Provide the [x, y] coordinate of the cell's center where the given text is located.  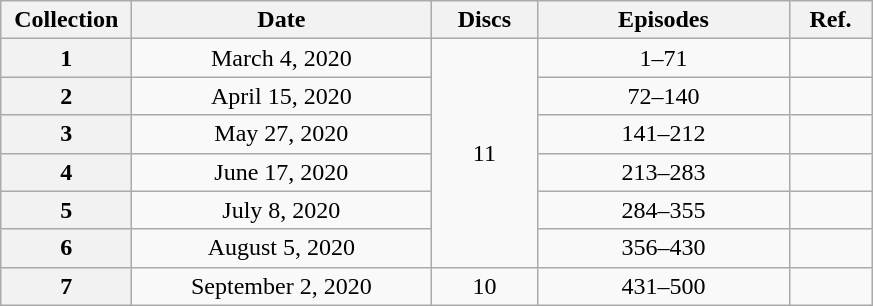
Episodes [664, 20]
4 [66, 172]
Discs [484, 20]
1–71 [664, 58]
March 4, 2020 [282, 58]
72–140 [664, 96]
Collection [66, 20]
Date [282, 20]
May 27, 2020 [282, 134]
6 [66, 248]
Ref. [830, 20]
431–500 [664, 286]
July 8, 2020 [282, 210]
356–430 [664, 248]
September 2, 2020 [282, 286]
3 [66, 134]
11 [484, 153]
1 [66, 58]
5 [66, 210]
2 [66, 96]
213–283 [664, 172]
10 [484, 286]
August 5, 2020 [282, 248]
7 [66, 286]
April 15, 2020 [282, 96]
141–212 [664, 134]
284–355 [664, 210]
June 17, 2020 [282, 172]
